Identify which cell holds the provided text, then report its [x, y] central coordinate. 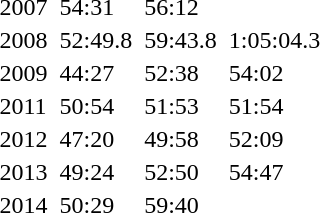
44:27 [96, 73]
52:49.8 [96, 40]
51:53 [181, 106]
59:43.8 [181, 40]
52:38 [181, 73]
47:20 [96, 139]
49:58 [181, 139]
52:50 [181, 172]
50:54 [96, 106]
49:24 [96, 172]
